Provide the (X, Y) coordinate of the cell's center where the given text is located.  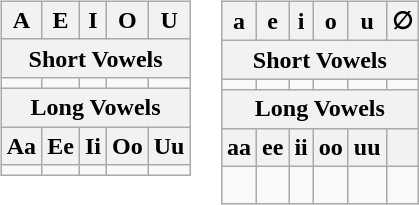
o (330, 21)
ee (273, 147)
i (301, 21)
E (61, 20)
Oo (127, 145)
oo (330, 147)
uu (367, 147)
ii (301, 147)
Ee (61, 145)
Uu (169, 145)
A (21, 20)
a (238, 21)
u (367, 21)
Aa (21, 145)
U (169, 20)
aa (238, 147)
∅ (402, 21)
e (273, 21)
I (92, 20)
Ii (92, 145)
O (127, 20)
